For the text-containing cell, return its midpoint in (X, Y) coordinate format. 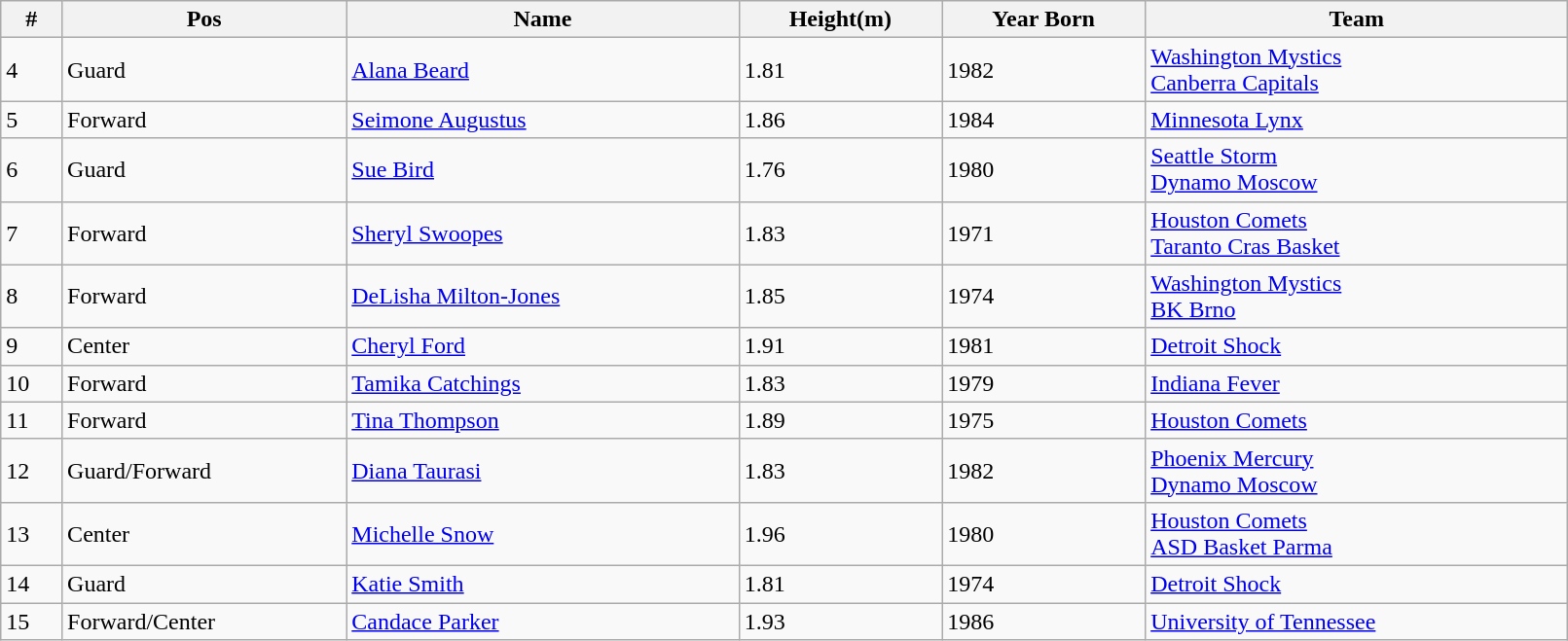
13 (31, 533)
9 (31, 346)
Tina Thompson (543, 420)
DeLisha Milton-Jones (543, 296)
10 (31, 383)
Phoenix Mercury Dynamo Moscow (1357, 471)
1986 (1043, 622)
1.93 (841, 622)
15 (31, 622)
Michelle Snow (543, 533)
Tamika Catchings (543, 383)
6 (31, 169)
Pos (204, 19)
Washington Mystics Canberra Capitals (1357, 70)
University of Tennessee (1357, 622)
Team (1357, 19)
Sheryl Swoopes (543, 233)
Minnesota Lynx (1357, 120)
Katie Smith (543, 584)
Alana Beard (543, 70)
7 (31, 233)
Forward/Center (204, 622)
1975 (1043, 420)
Indiana Fever (1357, 383)
Diana Taurasi (543, 471)
1.86 (841, 120)
12 (31, 471)
Height(m) (841, 19)
1.76 (841, 169)
Houston Comets (1357, 420)
Name (543, 19)
1.91 (841, 346)
Sue Bird (543, 169)
1981 (1043, 346)
Cheryl Ford (543, 346)
Houston Comets ASD Basket Parma (1357, 533)
Washington Mystics BK Brno (1357, 296)
1.89 (841, 420)
1971 (1043, 233)
11 (31, 420)
Candace Parker (543, 622)
Guard/Forward (204, 471)
1979 (1043, 383)
14 (31, 584)
4 (31, 70)
Seimone Augustus (543, 120)
Year Born (1043, 19)
Seattle Storm Dynamo Moscow (1357, 169)
1.96 (841, 533)
1984 (1043, 120)
5 (31, 120)
1.85 (841, 296)
# (31, 19)
Houston Comets Taranto Cras Basket (1357, 233)
8 (31, 296)
